Provide the [X, Y] coordinate of the cell's center where the given text is located.  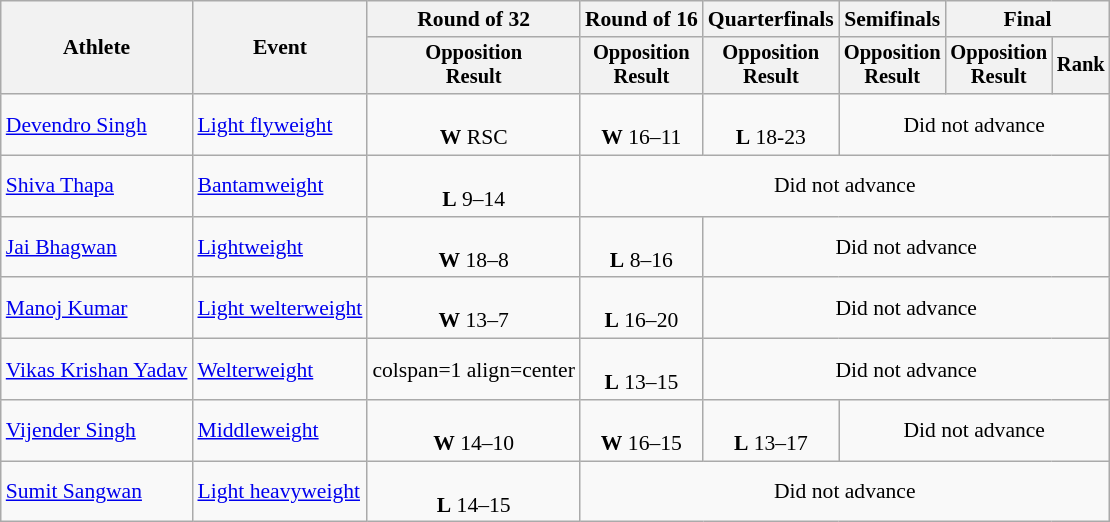
W 18–8 [473, 248]
Vikas Krishan Yadav [97, 370]
W 16–11 [642, 124]
Event [280, 48]
W 14–10 [473, 430]
colspan=1 align=center [473, 370]
Bantamweight [280, 186]
L 18-23 [771, 124]
Vijender Singh [97, 430]
Shiva Thapa [97, 186]
Round of 16 [642, 19]
L 13–15 [642, 370]
W 13–7 [473, 308]
Athlete [97, 48]
Welterweight [280, 370]
Lightweight [280, 248]
Middleweight [280, 430]
Light flyweight [280, 124]
Rank [1081, 66]
Light welterweight [280, 308]
Final [1027, 19]
L 16–20 [642, 308]
Sumit Sangwan [97, 492]
Quarterfinals [771, 19]
L 9–14 [473, 186]
Round of 32 [473, 19]
Jai Bhagwan [97, 248]
Manoj Kumar [97, 308]
Light heavyweight [280, 492]
W 16–15 [642, 430]
L 13–17 [771, 430]
Devendro Singh [97, 124]
L 14–15 [473, 492]
Semifinals [892, 19]
L 8–16 [642, 248]
W RSC [473, 124]
